Detect which cell encompasses the target text, then output its [x, y] center coordinate. 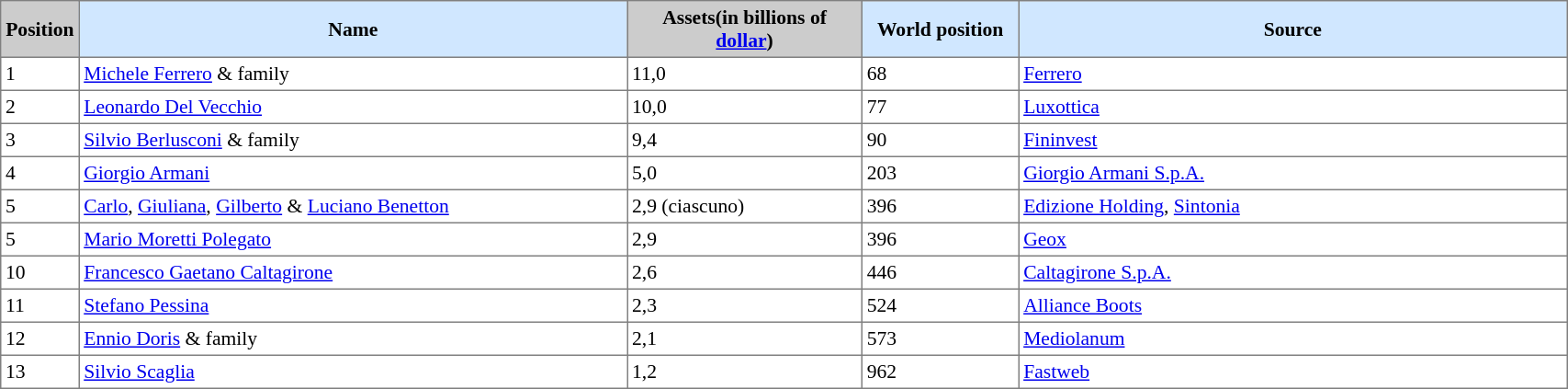
3 [40, 140]
962 [940, 372]
Ferrero [1293, 74]
12 [40, 338]
Fininvest [1293, 140]
Fastweb [1293, 372]
Michele Ferrero & family [353, 74]
Assets(in billions of dollar) [745, 29]
2,9 [745, 239]
10,0 [745, 107]
Leonardo Del Vecchio [353, 107]
2,6 [745, 272]
Edizione Holding, Sintonia [1293, 206]
68 [940, 74]
Mediolanum [1293, 338]
Carlo, Giuliana, Gilberto & Luciano Benetton [353, 206]
Giorgio Armani S.p.A. [1293, 173]
2 [40, 107]
9,4 [745, 140]
11,0 [745, 74]
Silvio Berlusconi & family [353, 140]
203 [940, 173]
Stefano Pessina [353, 305]
Geox [1293, 239]
Ennio Doris & family [353, 338]
1 [40, 74]
Caltagirone S.p.A. [1293, 272]
1,2 [745, 372]
Alliance Boots [1293, 305]
573 [940, 338]
Silvio Scaglia [353, 372]
446 [940, 272]
13 [40, 372]
Luxottica [1293, 107]
2,3 [745, 305]
11 [40, 305]
Position [40, 29]
4 [40, 173]
524 [940, 305]
Name [353, 29]
Source [1293, 29]
10 [40, 272]
77 [940, 107]
Giorgio Armani [353, 173]
5,0 [745, 173]
World position [940, 29]
Francesco Gaetano Caltagirone [353, 272]
90 [940, 140]
2,1 [745, 338]
2,9 (ciascuno) [745, 206]
Mario Moretti Polegato [353, 239]
